Capture the cell that displays the provided text and extract its (X, Y) central coordinate. 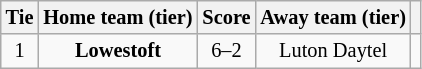
Lowestoft (118, 51)
Home team (tier) (118, 17)
1 (20, 51)
Score (226, 17)
Luton Daytel (332, 51)
Tie (20, 17)
Away team (tier) (332, 17)
6–2 (226, 51)
